Capture the cell that displays the provided text and extract its [X, Y] central coordinate. 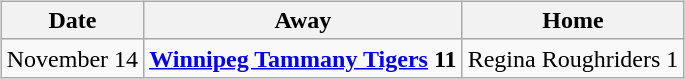
Away [304, 20]
Regina Roughriders 1 [573, 58]
Date [72, 20]
Home [573, 20]
Winnipeg Tammany Tigers 11 [304, 58]
November 14 [72, 58]
